For the text-containing cell, return its midpoint in [x, y] coordinate format. 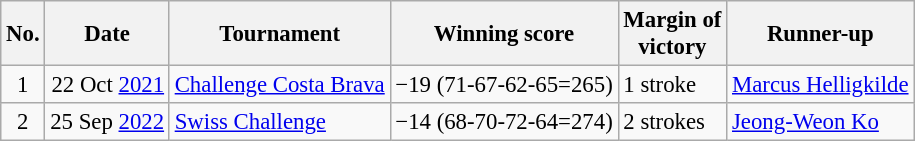
22 Oct 2021 [107, 85]
Tournament [280, 34]
1 [23, 85]
Margin ofvictory [672, 34]
No. [23, 34]
2 strokes [672, 122]
Challenge Costa Brava [280, 85]
Marcus Helligkilde [820, 85]
2 [23, 122]
Winning score [504, 34]
25 Sep 2022 [107, 122]
Date [107, 34]
Swiss Challenge [280, 122]
Runner-up [820, 34]
1 stroke [672, 85]
Jeong-Weon Ko [820, 122]
−14 (68-70-72-64=274) [504, 122]
−19 (71-67-62-65=265) [504, 85]
